Pinpoint the cell where the given text exists, returning its [X, Y] midpoint coordinate. 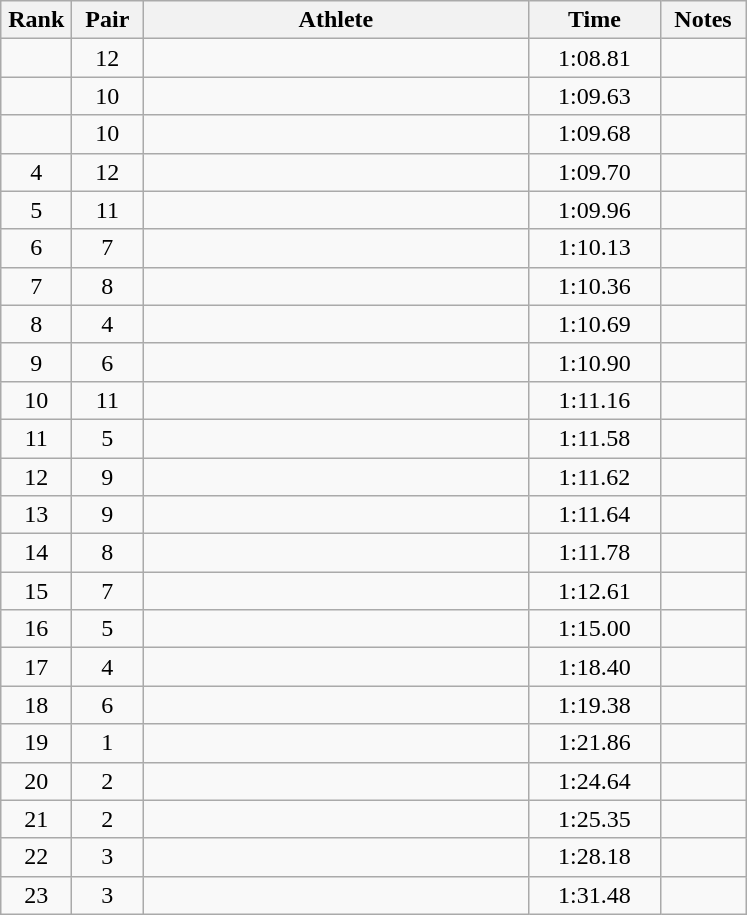
14 [36, 553]
1:09.63 [594, 96]
1:11.58 [594, 438]
1:24.64 [594, 781]
Rank [36, 20]
19 [36, 743]
18 [36, 705]
17 [36, 667]
1:09.96 [594, 210]
22 [36, 857]
13 [36, 515]
1:11.78 [594, 553]
Pair [108, 20]
1 [108, 743]
21 [36, 819]
1:10.36 [594, 286]
Notes [703, 20]
1:10.69 [594, 324]
23 [36, 895]
1:09.68 [594, 134]
1:25.35 [594, 819]
20 [36, 781]
Athlete [336, 20]
1:19.38 [594, 705]
1:10.13 [594, 248]
1:11.64 [594, 515]
1:18.40 [594, 667]
1:12.61 [594, 591]
Time [594, 20]
1:31.48 [594, 895]
1:28.18 [594, 857]
1:09.70 [594, 172]
1:10.90 [594, 362]
15 [36, 591]
1:11.16 [594, 400]
1:21.86 [594, 743]
1:15.00 [594, 629]
16 [36, 629]
1:11.62 [594, 477]
1:08.81 [594, 58]
